From the cell containing the given text, extract its center point as [X, Y] coordinate. 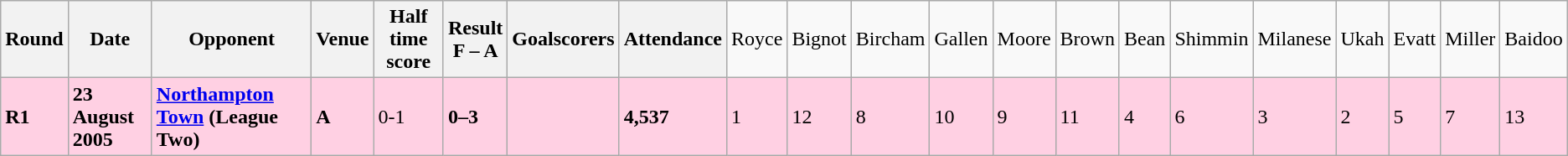
10 [962, 117]
6 [1211, 117]
23 August 2005 [110, 117]
Half time score [409, 39]
0–3 [475, 117]
Miller [1471, 39]
ResultF – A [475, 39]
12 [819, 117]
Brown [1087, 39]
Attendance [673, 39]
Gallen [962, 39]
4,537 [673, 117]
Bignot [819, 39]
4 [1144, 117]
1 [756, 117]
Milanese [1295, 39]
Bean [1144, 39]
Evatt [1415, 39]
0-1 [409, 117]
Round [34, 39]
Venue [343, 39]
Baidoo [1534, 39]
7 [1471, 117]
Opponent [231, 39]
11 [1087, 117]
A [343, 117]
9 [1024, 117]
Royce [756, 39]
5 [1415, 117]
Ukah [1362, 39]
Northampton Town (League Two) [231, 117]
Moore [1024, 39]
R1 [34, 117]
2 [1362, 117]
Bircham [890, 39]
Date [110, 39]
3 [1295, 117]
Shimmin [1211, 39]
8 [890, 117]
13 [1534, 117]
Goalscorers [563, 39]
